Pinpoint the cell where the given text exists, returning its [X, Y] midpoint coordinate. 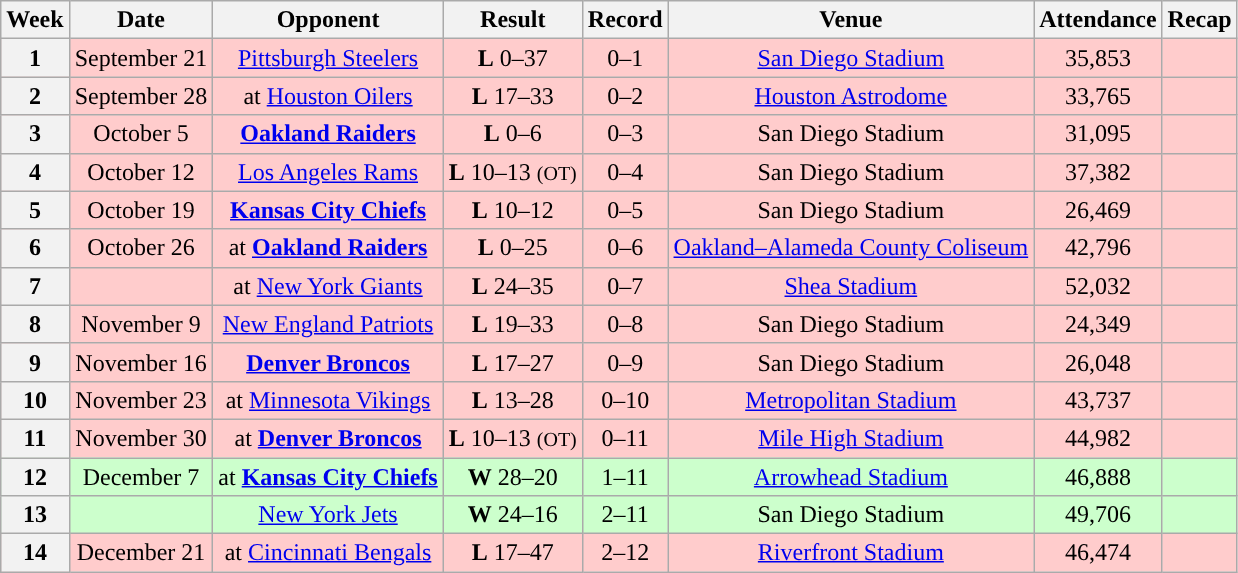
0–3 [625, 134]
L 10–12 [512, 210]
35,853 [1098, 58]
24,349 [1098, 324]
0–9 [625, 362]
3 [35, 134]
31,095 [1098, 134]
Arrowhead Stadium [851, 477]
L 0–6 [512, 134]
October 12 [141, 172]
37,382 [1098, 172]
New York Jets [328, 515]
13 [35, 515]
0–5 [625, 210]
0–6 [625, 248]
Los Angeles Rams [328, 172]
0–4 [625, 172]
at New York Giants [328, 286]
44,982 [1098, 438]
at Minnesota Vikings [328, 400]
Attendance [1098, 20]
November 30 [141, 438]
Venue [851, 20]
43,737 [1098, 400]
November 16 [141, 362]
L 17–27 [512, 362]
2 [35, 96]
Recap [1200, 20]
L 19–33 [512, 324]
at Houston Oilers [328, 96]
October 26 [141, 248]
Opponent [328, 20]
Oakland Raiders [328, 134]
4 [35, 172]
46,474 [1098, 553]
5 [35, 210]
2–11 [625, 515]
9 [35, 362]
0–8 [625, 324]
Result [512, 20]
1 [35, 58]
2–12 [625, 553]
W 28–20 [512, 477]
Riverfront Stadium [851, 553]
November 9 [141, 324]
Shea Stadium [851, 286]
52,032 [1098, 286]
December 7 [141, 477]
42,796 [1098, 248]
Metropolitan Stadium [851, 400]
December 21 [141, 553]
0–10 [625, 400]
L 17–47 [512, 553]
New England Patriots [328, 324]
Week [35, 20]
Pittsburgh Steelers [328, 58]
L 0–25 [512, 248]
14 [35, 553]
10 [35, 400]
at Oakland Raiders [328, 248]
Kansas City Chiefs [328, 210]
Oakland–Alameda County Coliseum [851, 248]
0–1 [625, 58]
33,765 [1098, 96]
at Cincinnati Bengals [328, 553]
Record [625, 20]
Denver Broncos [328, 362]
26,048 [1098, 362]
October 5 [141, 134]
Houston Astrodome [851, 96]
Mile High Stadium [851, 438]
November 23 [141, 400]
26,469 [1098, 210]
L 0–37 [512, 58]
October 19 [141, 210]
6 [35, 248]
0–7 [625, 286]
September 21 [141, 58]
Date [141, 20]
8 [35, 324]
L 24–35 [512, 286]
49,706 [1098, 515]
W 24–16 [512, 515]
7 [35, 286]
12 [35, 477]
at Denver Broncos [328, 438]
1–11 [625, 477]
L 17–33 [512, 96]
46,888 [1098, 477]
0–2 [625, 96]
L 13–28 [512, 400]
0–11 [625, 438]
at Kansas City Chiefs [328, 477]
September 28 [141, 96]
11 [35, 438]
